Return the (x, y) coordinate for the center point of the cell that contains the specified text.  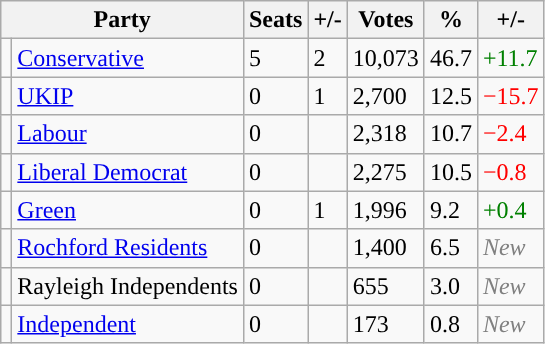
% (450, 20)
2,275 (386, 172)
Liberal Democrat (128, 172)
Seats (275, 20)
+0.4 (510, 210)
−15.7 (510, 96)
Votes (386, 20)
10,073 (386, 58)
Party (122, 20)
2,700 (386, 96)
Conservative (128, 58)
0.8 (450, 324)
Independent (128, 324)
173 (386, 324)
Labour (128, 134)
Rayleigh Independents (128, 286)
9.2 (450, 210)
2,318 (386, 134)
655 (386, 286)
46.7 (450, 58)
1,996 (386, 210)
10.5 (450, 172)
1,400 (386, 248)
−2.4 (510, 134)
Rochford Residents (128, 248)
Green (128, 210)
−0.8 (510, 172)
10.7 (450, 134)
5 (275, 58)
12.5 (450, 96)
UKIP (128, 96)
+11.7 (510, 58)
2 (328, 58)
6.5 (450, 248)
3.0 (450, 286)
